Return [X, Y] of the center of cell containing provided text 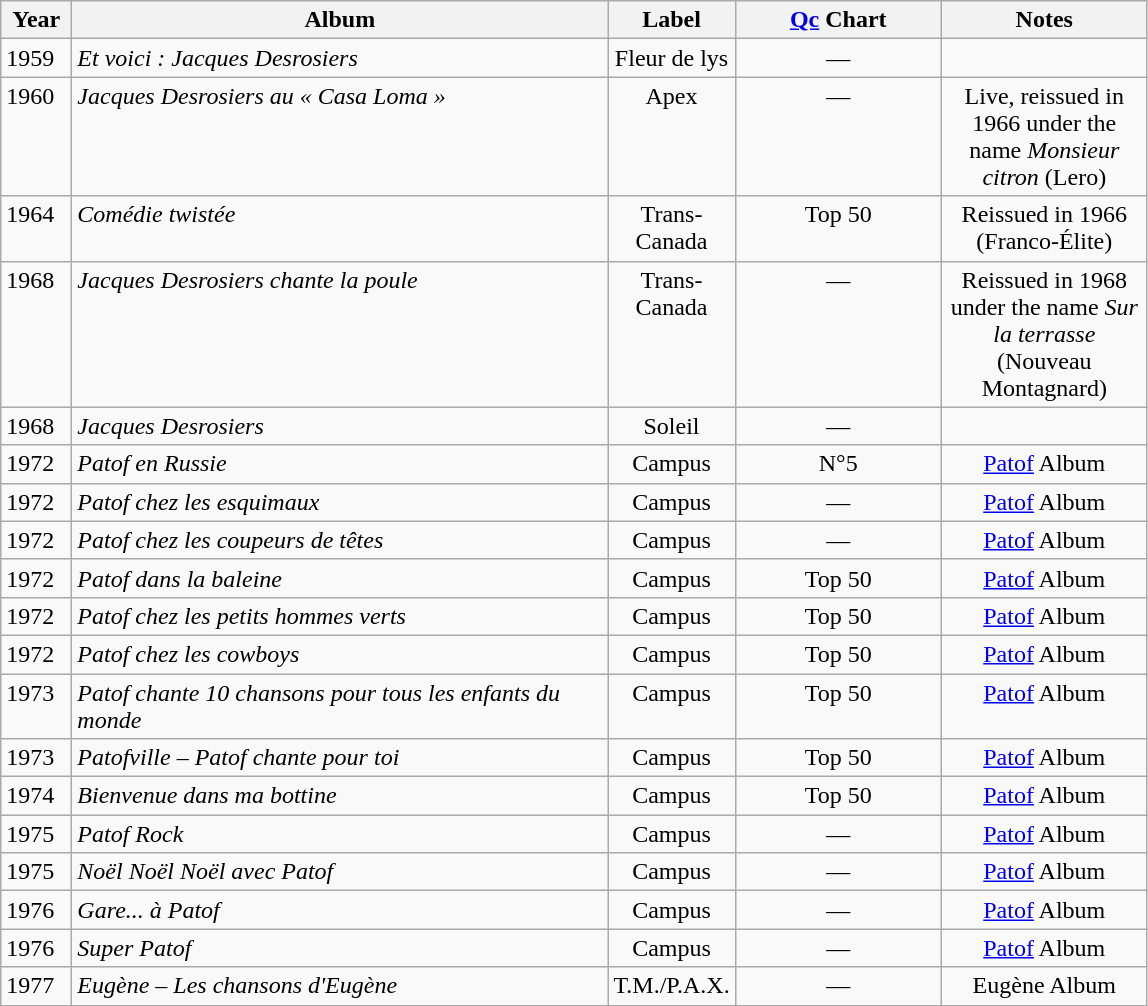
Fleur de lys [672, 58]
Reissued in 1966 (Franco-Élite) [1044, 228]
Label [672, 20]
Patof chez les esquimaux [340, 502]
1964 [36, 228]
Qc Chart [838, 20]
Et voici : Jacques Desrosiers [340, 58]
Jacques Desrosiers [340, 426]
Bienvenue dans ma bottine [340, 796]
Live, reissued in 1966 under the name Monsieur citron (Lero) [1044, 136]
1960 [36, 136]
Eugène Album [1044, 986]
Year [36, 20]
Patof dans la baleine [340, 578]
Notes [1044, 20]
Soleil [672, 426]
Noël Noël Noël avec Patof [340, 872]
Eugène – Les chansons d'Eugène [340, 986]
Album [340, 20]
N°5 [838, 464]
Apex [672, 136]
Reissued in 1968 under the name Sur la terrasse (Nouveau Montagnard) [1044, 334]
Super Patof [340, 948]
Jacques Desrosiers chante la poule [340, 334]
Patof chez les coupeurs de têtes [340, 540]
Patof Rock [340, 834]
T.M./P.A.X. [672, 986]
Patofville – Patof chante pour toi [340, 758]
Comédie twistée [340, 228]
Patof chez les cowboys [340, 654]
1974 [36, 796]
Patof chez les petits hommes verts [340, 616]
Patof chante 10 chansons pour tous les enfants du monde [340, 706]
1977 [36, 986]
Patof en Russie [340, 464]
Jacques Desrosiers au « Casa Loma » [340, 136]
Gare... à Patof [340, 910]
1959 [36, 58]
